Return [X, Y] of the center of cell containing provided text 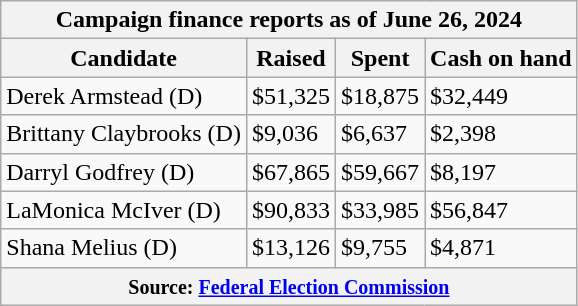
$2,398 [501, 134]
$33,985 [380, 210]
Campaign finance reports as of June 26, 2024 [289, 20]
Candidate [124, 58]
$4,871 [501, 248]
$56,847 [501, 210]
$90,833 [290, 210]
$6,637 [380, 134]
Derek Armstead (D) [124, 96]
$32,449 [501, 96]
$18,875 [380, 96]
$9,755 [380, 248]
Cash on hand [501, 58]
$9,036 [290, 134]
Brittany Claybrooks (D) [124, 134]
$13,126 [290, 248]
$8,197 [501, 172]
$51,325 [290, 96]
$59,667 [380, 172]
LaMonica McIver (D) [124, 210]
$67,865 [290, 172]
Source: Federal Election Commission [289, 286]
Shana Melius (D) [124, 248]
Raised [290, 58]
Darryl Godfrey (D) [124, 172]
Spent [380, 58]
